Determine the [X, Y] coordinate at the center of the cell enclosing the given text.  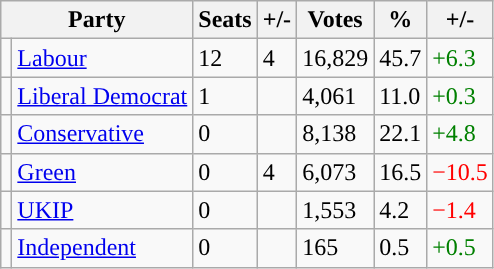
11.0 [400, 96]
16.5 [400, 172]
16,829 [336, 58]
+0.3 [460, 96]
+6.3 [460, 58]
6,073 [336, 172]
Conservative [102, 134]
Votes [336, 20]
4,061 [336, 96]
+0.5 [460, 248]
% [400, 20]
165 [336, 248]
12 [225, 58]
0.5 [400, 248]
1,553 [336, 210]
8,138 [336, 134]
−10.5 [460, 172]
−1.4 [460, 210]
Independent [102, 248]
Party [97, 20]
UKIP [102, 210]
Labour [102, 58]
Seats [225, 20]
+4.8 [460, 134]
Green [102, 172]
45.7 [400, 58]
4.2 [400, 210]
22.1 [400, 134]
Liberal Democrat [102, 96]
1 [225, 96]
